Extract the (x, y) coordinate from the center of the cell holding the provided text.  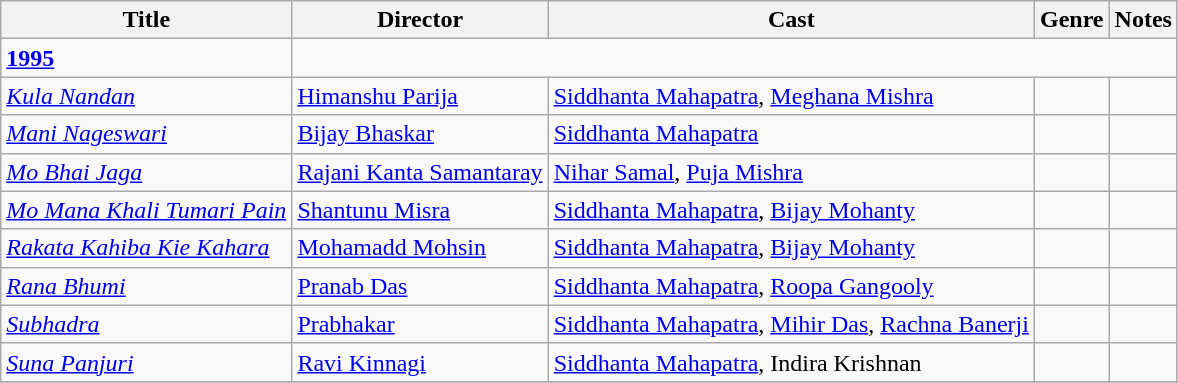
Pranab Das (420, 286)
Siddhanta Mahapatra, Roopa Gangooly (791, 286)
Kula Nandan (146, 96)
Genre (1072, 20)
Title (146, 20)
Ravi Kinnagi (420, 362)
Mohamadd Mohsin (420, 248)
Siddhanta Mahapatra, Indira Krishnan (791, 362)
Rana Bhumi (146, 286)
Suna Panjuri (146, 362)
Shantunu Misra (420, 210)
Bijay Bhaskar (420, 134)
Prabhakar (420, 324)
Subhadra (146, 324)
Director (420, 20)
Mani Nageswari (146, 134)
Rakata Kahiba Kie Kahara (146, 248)
Mo Bhai Jaga (146, 172)
Siddhanta Mahapatra (791, 134)
Siddhanta Mahapatra, Meghana Mishra (791, 96)
Nihar Samal, Puja Mishra (791, 172)
1995 (146, 58)
Rajani Kanta Samantaray (420, 172)
Himanshu Parija (420, 96)
Cast (791, 20)
Siddhanta Mahapatra, Mihir Das, Rachna Banerji (791, 324)
Mo Mana Khali Tumari Pain (146, 210)
Notes (1143, 20)
